Extract the [X, Y] coordinate from the center of the cell holding the provided text.  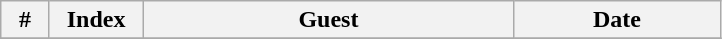
# [26, 20]
Guest [328, 20]
Date [617, 20]
Index [96, 20]
